Return (X, Y) of the center of cell containing provided text 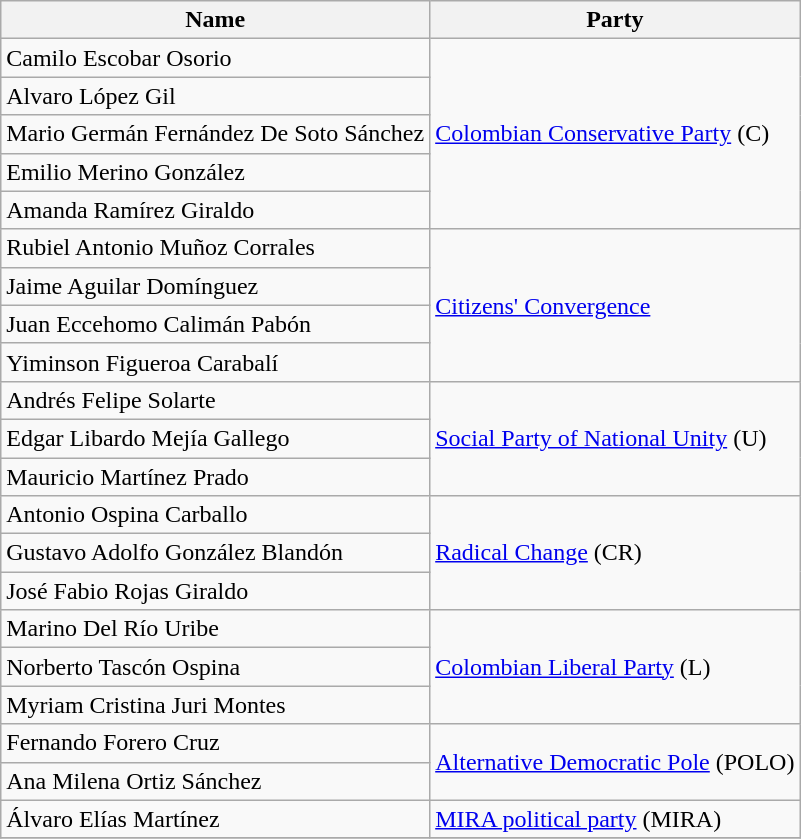
Andrés Felipe Solarte (216, 400)
Fernando Forero Cruz (216, 743)
Rubiel Antonio Muñoz Corrales (216, 248)
Antonio Ospina Carballo (216, 515)
José Fabio Rojas Giraldo (216, 591)
Alternative Democratic Pole (POLO) (615, 762)
Colombian Liberal Party (L) (615, 667)
Name (216, 20)
Radical Change (CR) (615, 553)
Colombian Conservative Party (C) (615, 134)
Social Party of National Unity (U) (615, 438)
Gustavo Adolfo González Blandón (216, 553)
Emilio Merino González (216, 172)
Party (615, 20)
Ana Milena Ortiz Sánchez (216, 781)
Citizens' Convergence (615, 305)
Juan Eccehomo Calimán Pabón (216, 324)
Mauricio Martínez Prado (216, 477)
Myriam Cristina Juri Montes (216, 705)
Alvaro López Gil (216, 96)
Edgar Libardo Mejía Gallego (216, 438)
Camilo Escobar Osorio (216, 58)
Mario Germán Fernández De Soto Sánchez (216, 134)
Amanda Ramírez Giraldo (216, 210)
Yiminson Figueroa Carabalí (216, 362)
Marino Del Río Uribe (216, 629)
MIRA political party (MIRA) (615, 819)
Álvaro Elías Martínez (216, 819)
Norberto Tascón Ospina (216, 667)
Jaime Aguilar Domínguez (216, 286)
